Extract the [X, Y] coordinate from the center of the cell holding the provided text.  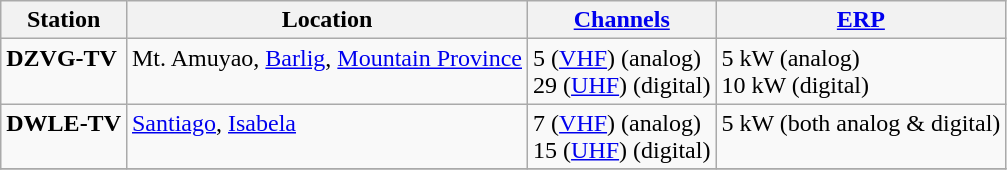
7 (VHF) (analog) 15 (UHF) (digital) [622, 136]
DWLE-TV [64, 136]
Station [64, 20]
5 kW (both analog & digital) [861, 136]
ERP [861, 20]
5 (VHF) (analog) 29 (UHF) (digital) [622, 72]
Mt. Amuyao, Barlig, Mountain Province [326, 72]
DZVG-TV [64, 72]
5 kW (analog) 10 kW (digital) [861, 72]
Channels [622, 20]
Santiago, Isabela [326, 136]
Location [326, 20]
